Detect which cell encompasses the target text, then output its [x, y] center coordinate. 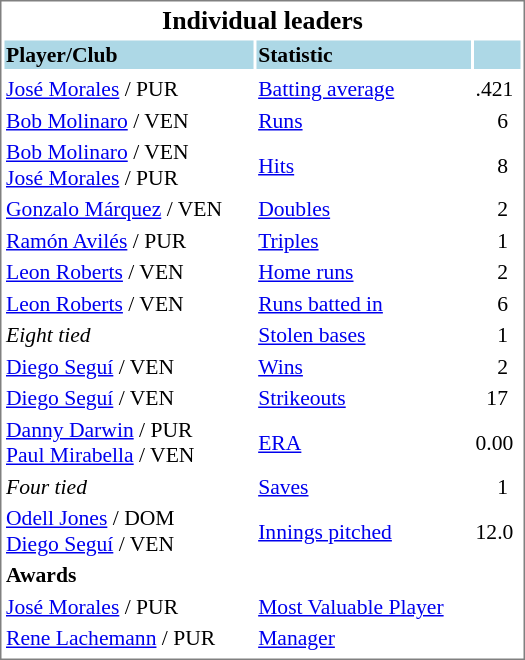
Batting average [364, 89]
Eight tied [128, 335]
Wins [364, 366]
Hits [364, 165]
Most Valuable Player [364, 606]
Ramón Avilés / PUR [128, 240]
Player/Club [128, 54]
Triples [364, 240]
Danny Darwin / PURPaul Mirabella / VEN [128, 443]
Odell Jones / DOMDiego Seguí / VEN [128, 531]
Four tied [128, 486]
Runs batted in [364, 304]
Manager [364, 638]
Awards [128, 575]
Bob Molinaro / VEN [128, 120]
Bob Molinaro / VENJosé Morales / PUR [128, 165]
Runs [364, 120]
Rene Lachemann / PUR [128, 638]
Saves [364, 486]
Innings pitched [364, 531]
ERA [364, 443]
.421 [497, 89]
Doubles [364, 209]
Statistic [364, 54]
Strikeouts [364, 398]
Gonzalo Márquez / VEN [128, 209]
17 [497, 398]
12.0 [497, 531]
0.00 [497, 443]
8 [497, 165]
Individual leaders [262, 20]
Home runs [364, 272]
Stolen bases [364, 335]
